Extract the (x, y) coordinate from the center of the cell holding the provided text.  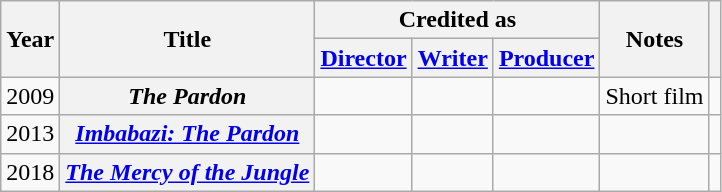
Writer (452, 58)
2018 (30, 172)
2013 (30, 134)
The Mercy of the Jungle (188, 172)
The Pardon (188, 96)
Credited as (458, 20)
Director (364, 58)
Short film (654, 96)
Year (30, 39)
Imbabazi: The Pardon (188, 134)
2009 (30, 96)
Notes (654, 39)
Title (188, 39)
Producer (546, 58)
